For the text-containing cell, return its midpoint in [X, Y] coordinate format. 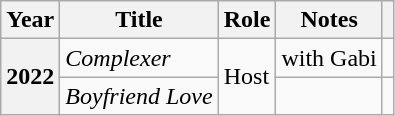
Notes [329, 20]
Role [247, 20]
with Gabi [329, 58]
Host [247, 77]
Title [139, 20]
Year [30, 20]
Boyfriend Love [139, 96]
2022 [30, 77]
Complexer [139, 58]
